Capture the cell that displays the provided text and extract its (x, y) central coordinate. 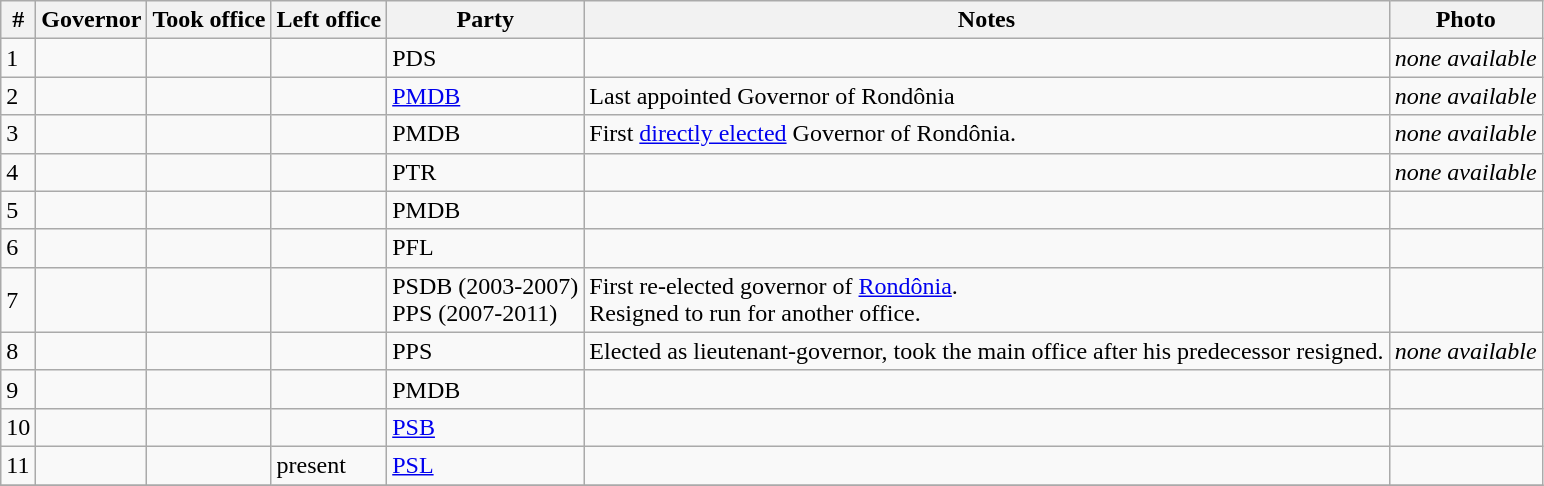
present (329, 465)
Elected as lieutenant-governor, took the main office after his predecessor resigned. (986, 351)
PSB (486, 427)
PSDB (2003-2007)PPS (2007-2011) (486, 300)
7 (18, 300)
2 (18, 96)
10 (18, 427)
PTR (486, 172)
PFL (486, 248)
5 (18, 210)
PPS (486, 351)
3 (18, 134)
9 (18, 389)
Notes (986, 20)
Took office (209, 20)
Photo (1466, 20)
First re-elected governor of Rondônia. Resigned to run for another office. (986, 300)
Governor (92, 20)
1 (18, 58)
8 (18, 351)
First directly elected Governor of Rondônia. (986, 134)
PDS (486, 58)
6 (18, 248)
11 (18, 465)
PSL (486, 465)
Last appointed Governor of Rondônia (986, 96)
Left office (329, 20)
4 (18, 172)
Party (486, 20)
# (18, 20)
